Return (X, Y) of the center of cell containing provided text 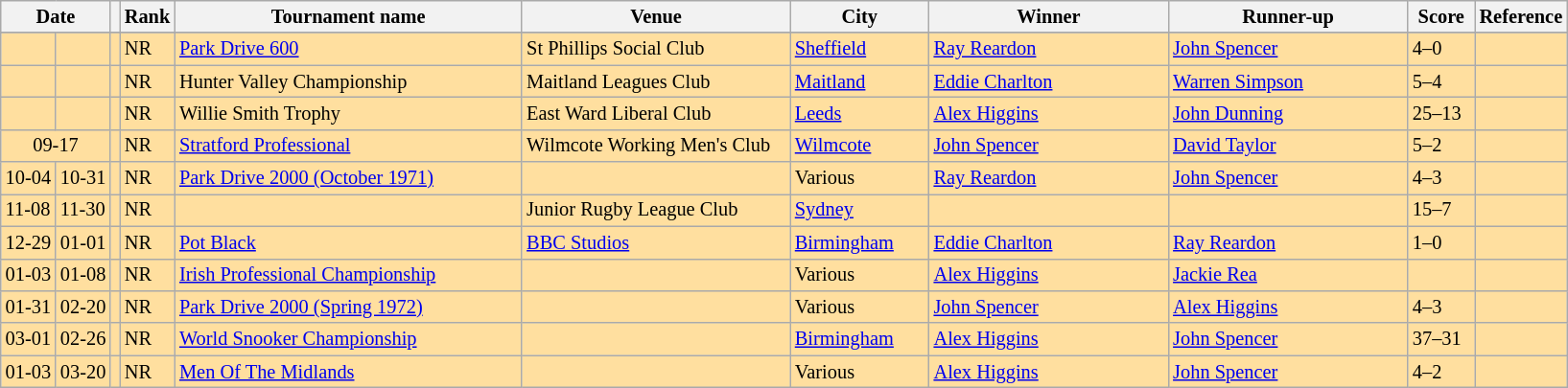
Leeds (859, 113)
Men Of The Midlands (348, 372)
Sheffield (859, 49)
02-20 (82, 307)
Wilmcote (859, 146)
25–13 (1441, 113)
37–31 (1441, 339)
5–2 (1441, 146)
Score (1441, 16)
Rank (148, 16)
4–0 (1441, 49)
01-31 (29, 307)
Winner (1049, 16)
5–4 (1441, 81)
Wilmcote Working Men's Club (656, 146)
09-17 (56, 146)
Runner-up (1288, 16)
01-01 (82, 242)
Pot Black (348, 242)
Tournament name (348, 16)
City (859, 16)
Junior Rugby League Club (656, 210)
Park Drive 2000 (October 1971) (348, 178)
Hunter Valley Championship (348, 81)
East Ward Liberal Club (656, 113)
1–0 (1441, 242)
11-08 (29, 210)
Warren Simpson (1288, 81)
Park Drive 600 (348, 49)
BBC Studios (656, 242)
Maitland (859, 81)
Venue (656, 16)
01-08 (82, 275)
12-29 (29, 242)
10-04 (29, 178)
03-20 (82, 372)
Jackie Rea (1288, 275)
4–2 (1441, 372)
World Snooker Championship (348, 339)
10-31 (82, 178)
St Phillips Social Club (656, 49)
03-01 (29, 339)
02-26 (82, 339)
Sydney (859, 210)
Maitland Leagues Club (656, 81)
Stratford Professional (348, 146)
Reference (1521, 16)
Park Drive 2000 (Spring 1972) (348, 307)
David Taylor (1288, 146)
Irish Professional Championship (348, 275)
Date (56, 16)
15–7 (1441, 210)
Willie Smith Trophy (348, 113)
11-30 (82, 210)
John Dunning (1288, 113)
